Determine the (X, Y) coordinate at the center of the cell enclosing the given text.  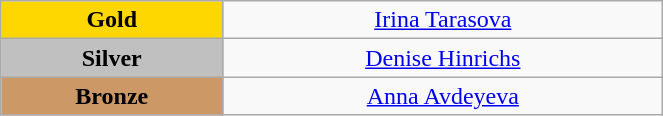
Anna Avdeyeva (443, 96)
Bronze (112, 96)
Denise Hinrichs (443, 58)
Irina Tarasova (443, 20)
Gold (112, 20)
Silver (112, 58)
